Return the (x, y) coordinate for the center point of the cell that contains the specified text.  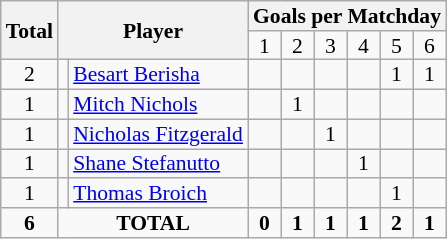
0 (264, 223)
Nicholas Fitzgerald (158, 134)
3 (330, 46)
Total (30, 30)
4 (364, 46)
Player (153, 30)
Thomas Broich (158, 193)
Besart Berisha (158, 75)
5 (396, 46)
Shane Stefanutto (158, 164)
Mitch Nichols (158, 105)
Goals per Matchday (347, 16)
TOTAL (153, 223)
